Return the (X, Y) coordinate for the center point of the cell that contains the specified text.  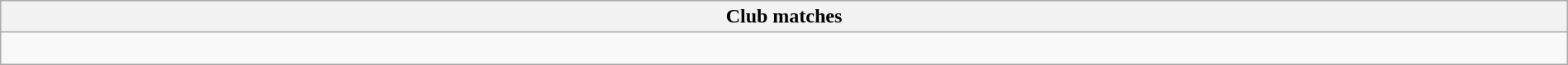
Club matches (784, 17)
